Output the (X, Y) coordinate of the center of the cell containing the given text.  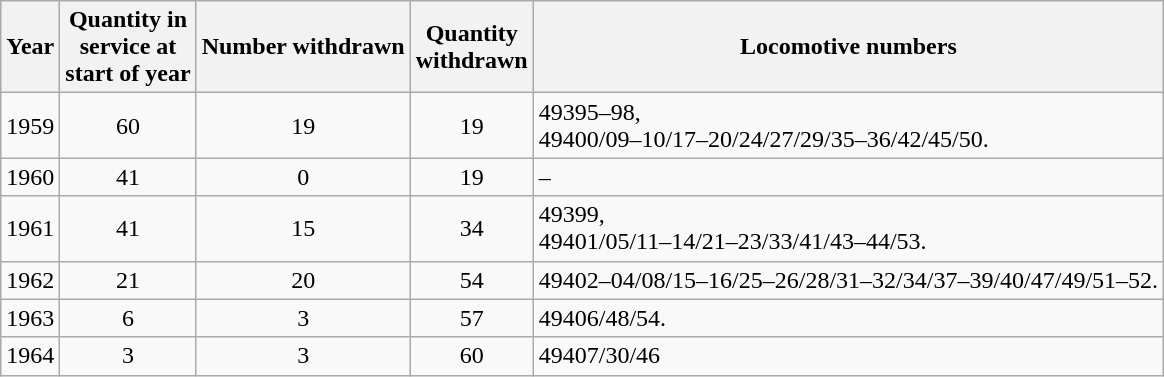
Locomotive numbers (848, 47)
Quantitywithdrawn (472, 47)
– (848, 177)
54 (472, 280)
49395–98,49400/09–10/17–20/24/27/29/35–36/42/45/50. (848, 126)
15 (303, 228)
21 (128, 280)
6 (128, 318)
1963 (30, 318)
0 (303, 177)
1961 (30, 228)
Year (30, 47)
49407/30/46 (848, 356)
20 (303, 280)
1959 (30, 126)
49406/48/54. (848, 318)
49399,49401/05/11–14/21–23/33/41/43–44/53. (848, 228)
34 (472, 228)
1960 (30, 177)
1964 (30, 356)
1962 (30, 280)
Quantity inservice atstart of year (128, 47)
49402–04/08/15–16/25–26/28/31–32/34/37–39/40/47/49/51–52. (848, 280)
Number withdrawn (303, 47)
57 (472, 318)
